Detect which cell encompasses the target text, then output its [x, y] center coordinate. 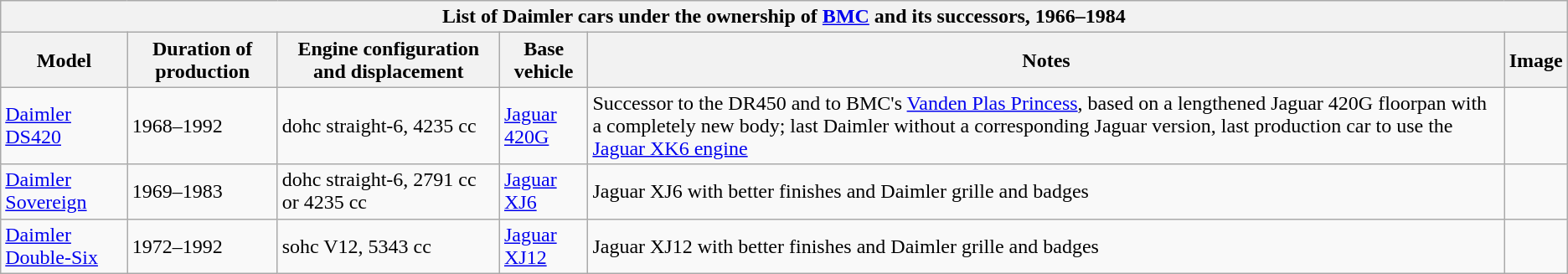
Engine configuration and displacement [389, 60]
sohc V12, 5343 cc [389, 246]
Jaguar XJ6 with better finishes and Daimler grille and badges [1046, 191]
Jaguar XJ12 with better finishes and Daimler grille and badges [1046, 246]
Daimler Sovereign [64, 191]
dohc straight-6, 2791 cc or 4235 cc [389, 191]
dohc straight-6, 4235 cc [389, 126]
Notes [1046, 60]
Daimler DS420 [64, 126]
Jaguar 420G [543, 126]
Jaguar XJ12 [543, 246]
List of Daimler cars under the ownership of BMC and its successors, 1966–1984 [784, 17]
1972–1992 [203, 246]
Duration of production [203, 60]
Model [64, 60]
1969–1983 [203, 191]
Image [1536, 60]
Jaguar XJ6 [543, 191]
Base vehicle [543, 60]
1968–1992 [203, 126]
Daimler Double-Six [64, 246]
